Identify which cell holds the provided text, then report its (x, y) central coordinate. 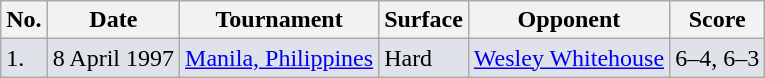
Surface (424, 20)
Date (113, 20)
1. (24, 58)
8 April 1997 (113, 58)
Wesley Whitehouse (568, 58)
No. (24, 20)
Opponent (568, 20)
6–4, 6–3 (718, 58)
Score (718, 20)
Tournament (280, 20)
Hard (424, 58)
Manila, Philippines (280, 58)
